Return the (x, y) coordinate for the center point of the cell that contains the specified text.  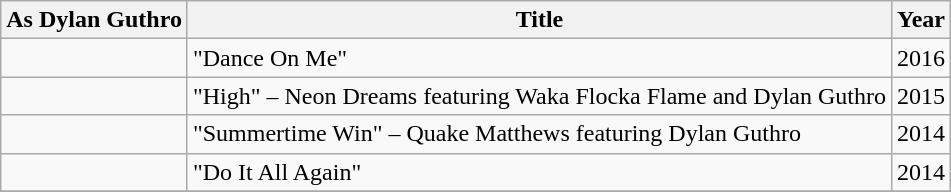
Title (539, 20)
"Do It All Again" (539, 172)
Year (922, 20)
2016 (922, 58)
"High" – Neon Dreams featuring Waka Flocka Flame and Dylan Guthro (539, 96)
2015 (922, 96)
"Dance On Me" (539, 58)
"Summertime Win" – Quake Matthews featuring Dylan Guthro (539, 134)
As Dylan Guthro (94, 20)
